Locate the cell with the specified text and output its (x, y) center coordinate. 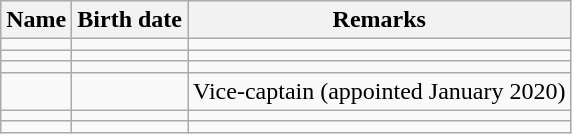
Vice-captain (appointed January 2020) (380, 91)
Birth date (130, 20)
Name (36, 20)
Remarks (380, 20)
